Capture the cell that displays the provided text and extract its [X, Y] central coordinate. 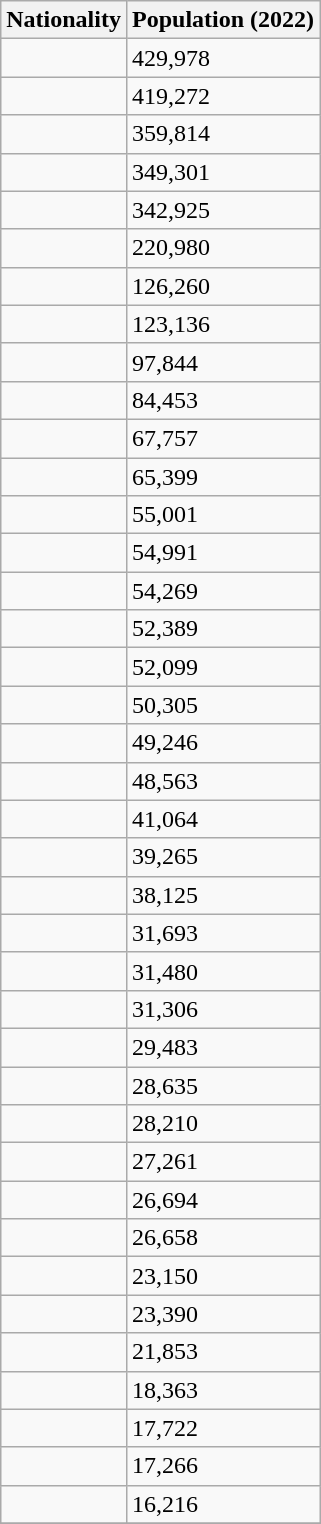
123,136 [222, 324]
23,150 [222, 1276]
18,363 [222, 1390]
419,272 [222, 96]
23,390 [222, 1314]
52,099 [222, 667]
27,261 [222, 1162]
54,269 [222, 591]
Population (2022) [222, 20]
50,305 [222, 705]
17,266 [222, 1466]
39,265 [222, 857]
429,978 [222, 58]
126,260 [222, 286]
31,693 [222, 933]
55,001 [222, 515]
17,722 [222, 1428]
342,925 [222, 210]
Nationality [64, 20]
54,991 [222, 553]
26,694 [222, 1200]
349,301 [222, 172]
359,814 [222, 134]
31,306 [222, 1009]
48,563 [222, 781]
52,389 [222, 629]
220,980 [222, 248]
97,844 [222, 362]
65,399 [222, 477]
29,483 [222, 1047]
28,210 [222, 1124]
26,658 [222, 1238]
49,246 [222, 743]
28,635 [222, 1085]
67,757 [222, 438]
84,453 [222, 400]
41,064 [222, 819]
38,125 [222, 895]
16,216 [222, 1504]
21,853 [222, 1352]
31,480 [222, 971]
